Search for the cell housing the specified text and yield its (x, y) center coordinate. 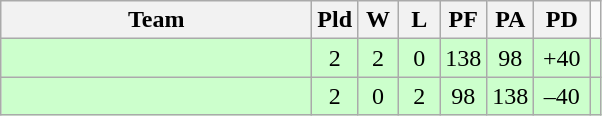
PD (562, 20)
W (378, 20)
L (420, 20)
PA (510, 20)
Team (156, 20)
Pld (335, 20)
–40 (562, 96)
PF (464, 20)
+40 (562, 58)
